Return the [x, y] coordinate for the center point of the cell that contains the specified text.  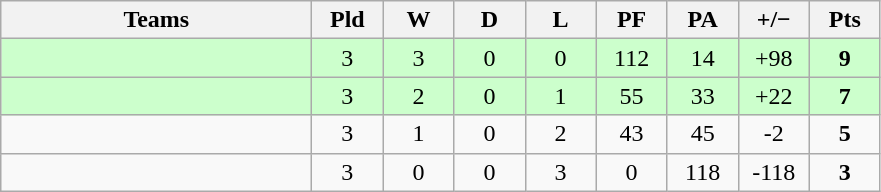
112 [632, 58]
9 [844, 58]
+98 [774, 58]
Pts [844, 20]
PF [632, 20]
D [490, 20]
45 [702, 134]
5 [844, 134]
-2 [774, 134]
Teams [156, 20]
43 [632, 134]
W [418, 20]
-118 [774, 172]
L [560, 20]
+22 [774, 96]
14 [702, 58]
55 [632, 96]
118 [702, 172]
+/− [774, 20]
7 [844, 96]
33 [702, 96]
Pld [348, 20]
PA [702, 20]
